Capture the cell that displays the provided text and extract its (x, y) central coordinate. 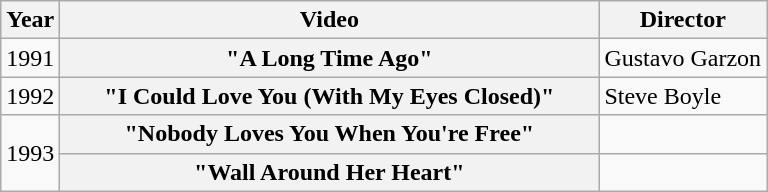
"I Could Love You (With My Eyes Closed)" (330, 96)
"A Long Time Ago" (330, 58)
1992 (30, 96)
Director (683, 20)
Year (30, 20)
1991 (30, 58)
Steve Boyle (683, 96)
"Wall Around Her Heart" (330, 172)
Video (330, 20)
1993 (30, 153)
Gustavo Garzon (683, 58)
"Nobody Loves You When You're Free" (330, 134)
